Extract the (X, Y) coordinate from the center of the cell holding the provided text.  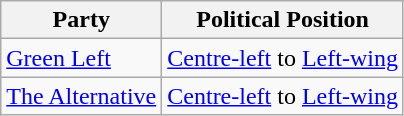
Green Left (82, 58)
Party (82, 20)
The Alternative (82, 96)
Political Position (283, 20)
